Detect which cell encompasses the target text, then output its [x, y] center coordinate. 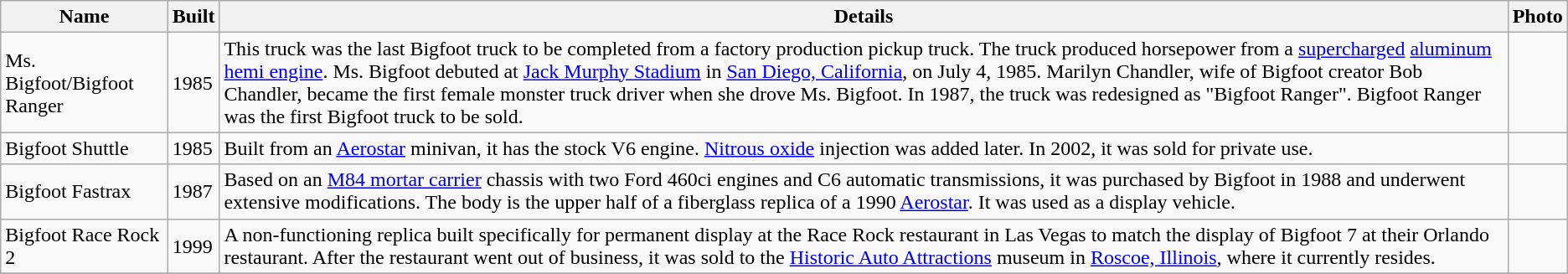
1999 [193, 246]
Ms. Bigfoot/Bigfoot Ranger [84, 82]
Bigfoot Fastrax [84, 191]
Details [864, 17]
1987 [193, 191]
Name [84, 17]
Bigfoot Shuttle [84, 148]
Bigfoot Race Rock 2 [84, 246]
Built [193, 17]
Photo [1538, 17]
Built from an Aerostar minivan, it has the stock V6 engine. Nitrous oxide injection was added later. In 2002, it was sold for private use. [864, 148]
